Find where the given text appears and provide that cell's center as (X, Y) coordinate. 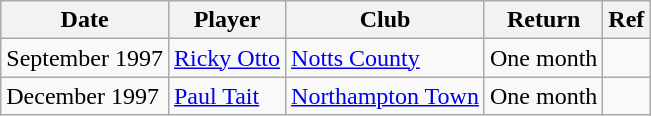
September 1997 (85, 58)
Notts County (386, 58)
Northampton Town (386, 96)
Player (226, 20)
Date (85, 20)
Return (543, 20)
Club (386, 20)
December 1997 (85, 96)
Paul Tait (226, 96)
Ref (626, 20)
Ricky Otto (226, 58)
